Determine the [x, y] coordinate at the center of the cell enclosing the given text.  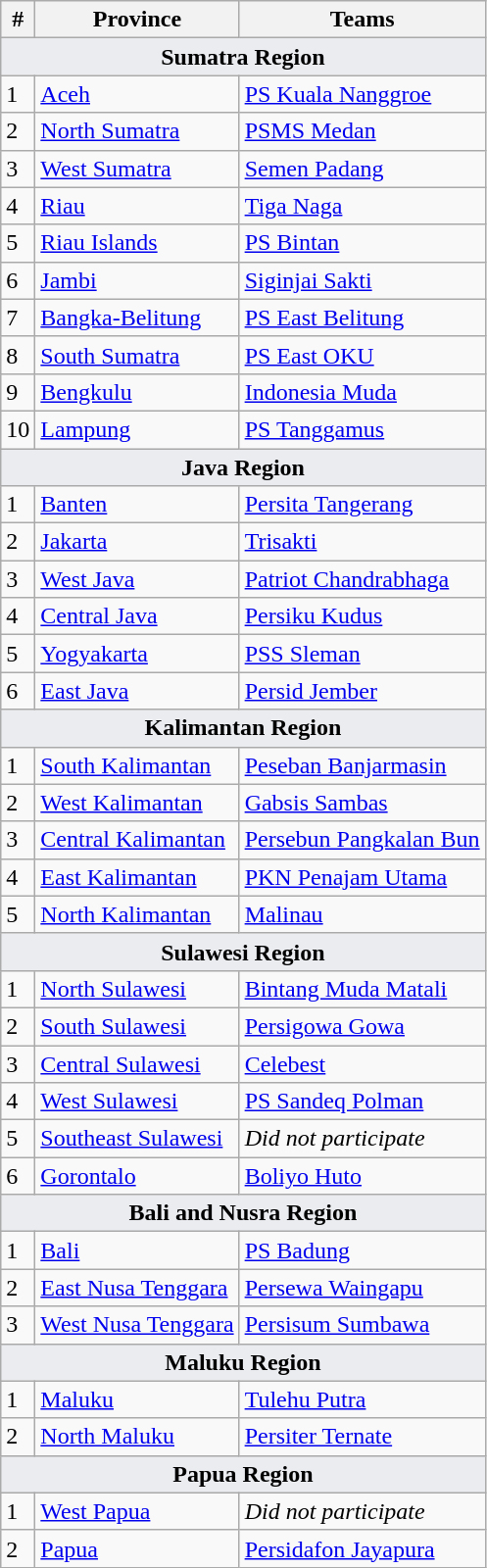
South Kalimantan [137, 765]
Persebun Pangkalan Bun [363, 840]
Peseban Banjarmasin [363, 765]
Tulehu Putra [363, 1399]
Yogyakarta [137, 654]
Bali [137, 1250]
Maluku [137, 1399]
Siginjai Sakti [363, 280]
Province [137, 20]
Bangka-Belitung [137, 318]
PSMS Medan [363, 131]
PS Tanggamus [363, 429]
East Nusa Tenggara [137, 1288]
Banten [137, 505]
Central Java [137, 616]
Kalimantan Region [243, 728]
Indonesia Muda [363, 392]
PSS Sleman [363, 654]
PS East OKU [363, 355]
Celebest [363, 1063]
Persita Tangerang [363, 505]
Bengkulu [137, 392]
8 [18, 355]
Persid Jember [363, 691]
10 [18, 429]
West Kalimantan [137, 803]
Patriot Chandrabhaga [363, 579]
Sumatra Region [243, 57]
Persigowa Gowa [363, 1026]
West Papua [137, 1511]
PS East Belitung [363, 318]
South Sulawesi [137, 1026]
Gorontalo [137, 1176]
7 [18, 318]
Tiga Naga [363, 206]
Persisum Sumbawa [363, 1325]
PS Sandeq Polman [363, 1102]
PS Badung [363, 1250]
Persewa Waingapu [363, 1288]
Teams [363, 20]
PS Bintan [363, 243]
Malinau [363, 914]
Gabsis Sambas [363, 803]
South Sumatra [137, 355]
Persidafon Jayapura [363, 1548]
West Java [137, 579]
Aceh [137, 94]
Central Sulawesi [137, 1063]
Lampung [137, 429]
9 [18, 392]
North Sumatra [137, 131]
Java Region [243, 467]
West Nusa Tenggara [137, 1325]
Riau [137, 206]
# [18, 20]
North Sulawesi [137, 989]
Maluku Region [243, 1362]
Central Kalimantan [137, 840]
Jambi [137, 280]
Papua Region [243, 1474]
Persiter Ternate [363, 1437]
West Sulawesi [137, 1102]
PKN Penajam Utama [363, 877]
Trisakti [363, 542]
Papua [137, 1548]
Bali and Nusra Region [243, 1213]
Riau Islands [137, 243]
PS Kuala Nanggroe [363, 94]
Sulawesi Region [243, 952]
East Kalimantan [137, 877]
Boliyo Huto [363, 1176]
North Maluku [137, 1437]
Persiku Kudus [363, 616]
Semen Padang [363, 169]
Jakarta [137, 542]
North Kalimantan [137, 914]
Bintang Muda Matali [363, 989]
Southeast Sulawesi [137, 1139]
West Sumatra [137, 169]
East Java [137, 691]
